Find where the given text appears and provide that cell's center as (X, Y) coordinate. 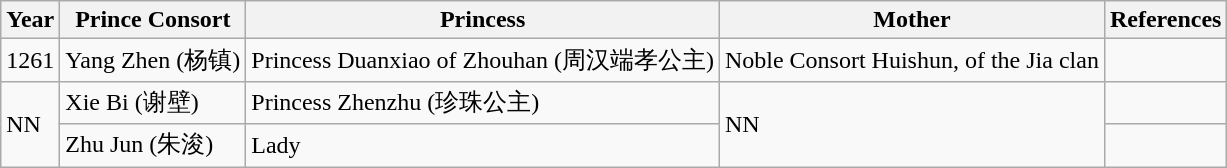
Noble Consort Huishun, of the Jia clan (912, 60)
References (1166, 20)
Princess Duanxiao of Zhouhan (周汉端孝公主) (483, 60)
Year (30, 20)
Princess (483, 20)
Zhu Jun (朱浚) (153, 146)
Prince Consort (153, 20)
Lady (483, 146)
Princess Zhenzhu (珍珠公主) (483, 102)
Yang Zhen (杨镇) (153, 60)
1261 (30, 60)
Xie Bi (谢壁) (153, 102)
Mother (912, 20)
